Return the [x, y] coordinate for the center point of the cell that contains the specified text.  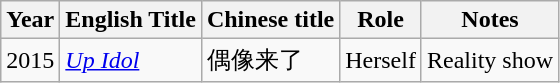
2015 [30, 60]
Reality show [490, 60]
Notes [490, 20]
English Title [131, 20]
偶像来了 [270, 60]
Role [381, 20]
Year [30, 20]
Chinese title [270, 20]
Up Idol [131, 60]
Herself [381, 60]
